Search for the cell housing the specified text and yield its [x, y] center coordinate. 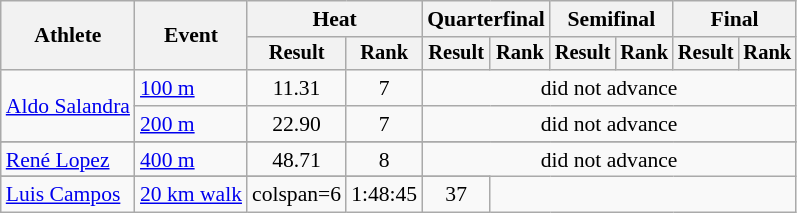
Quarterfinal [486, 19]
20 km walk [191, 195]
1:48:45 [384, 195]
8 [384, 160]
200 m [191, 124]
37 [456, 195]
Final [734, 19]
René Lopez [68, 160]
colspan=6 [296, 195]
Athlete [68, 36]
Aldo Salandra [68, 106]
100 m [191, 88]
Heat [334, 19]
400 m [191, 160]
Event [191, 36]
Semifinal [612, 19]
22.90 [296, 124]
Luis Campos [68, 195]
48.71 [296, 160]
11.31 [296, 88]
